From the cell containing the given text, extract its center point as [X, Y] coordinate. 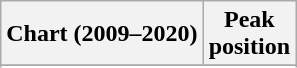
Peakposition [249, 34]
Chart (2009–2020) [102, 34]
